Capture the cell that displays the provided text and extract its [X, Y] central coordinate. 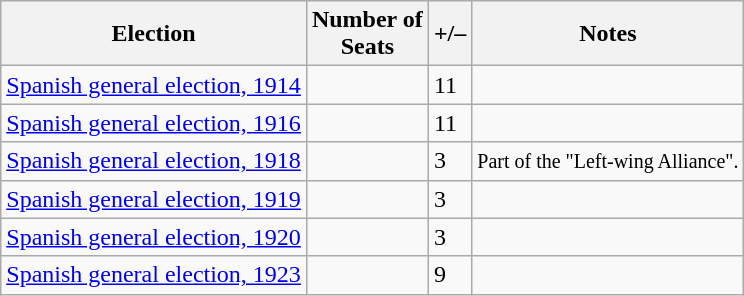
Spanish general election, 1918 [154, 161]
Spanish general election, 1916 [154, 123]
Spanish general election, 1919 [154, 199]
Number ofSeats [367, 34]
Election [154, 34]
Part of the "Left-wing Alliance". [608, 161]
+/– [450, 34]
Spanish general election, 1920 [154, 237]
Spanish general election, 1923 [154, 275]
Notes [608, 34]
9 [450, 275]
Spanish general election, 1914 [154, 85]
